Output the [X, Y] coordinate of the center of the cell containing the given text.  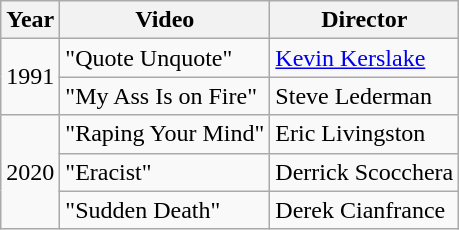
Director [364, 20]
Steve Lederman [364, 96]
Video [165, 20]
Derrick Scocchera [364, 172]
"Eracist" [165, 172]
Year [30, 20]
2020 [30, 172]
"Quote Unquote" [165, 58]
Kevin Kerslake [364, 58]
"Sudden Death" [165, 210]
Eric Livingston [364, 134]
1991 [30, 77]
"Raping Your Mind" [165, 134]
Derek Cianfrance [364, 210]
"My Ass Is on Fire" [165, 96]
